Determine the [x, y] coordinate at the center of the cell enclosing the given text.  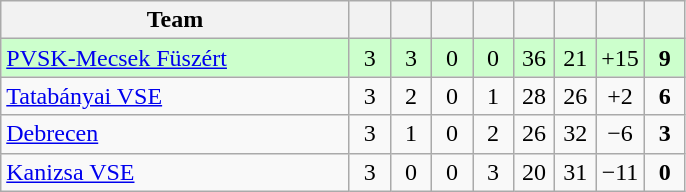
−11 [620, 172]
36 [534, 58]
9 [664, 58]
21 [576, 58]
28 [534, 96]
PVSK-Mecsek Füszért [176, 58]
+2 [620, 96]
32 [576, 134]
20 [534, 172]
Tatabányai VSE [176, 96]
6 [664, 96]
Kanizsa VSE [176, 172]
Team [176, 20]
Debrecen [176, 134]
+15 [620, 58]
−6 [620, 134]
31 [576, 172]
